Identify which cell holds the provided text, then report its [x, y] central coordinate. 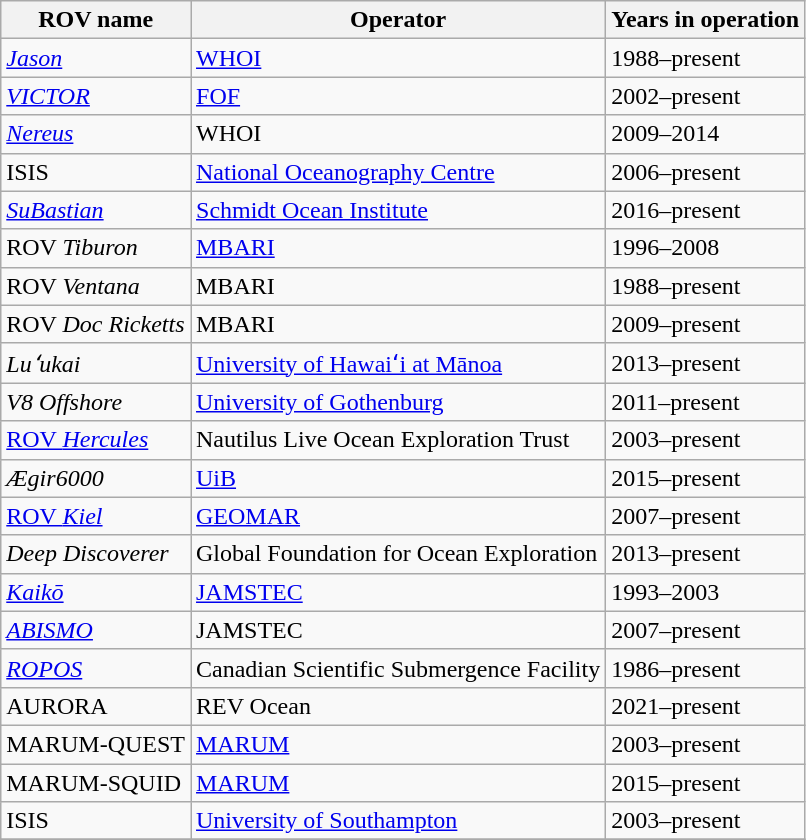
2009–2014 [706, 134]
University of Southampton [398, 821]
ROV Tiburon [96, 248]
University of Gothenburg [398, 402]
2009–present [706, 324]
Jason [96, 58]
VICTOR [96, 96]
Canadian Scientific Submergence Facility [398, 668]
Operator [398, 20]
1993–2003 [706, 592]
2021–present [706, 706]
ROV Hercules [96, 440]
MARUM-SQUID [96, 783]
REV Ocean [398, 706]
Kaikō [96, 592]
UiB [398, 478]
1996–2008 [706, 248]
Luʻukai [96, 363]
Nautilus Live Ocean Exploration Trust [398, 440]
SuBastian [96, 210]
V8 Offshore [96, 402]
ROV Doc Ricketts [96, 324]
GEOMAR [398, 516]
2002–present [706, 96]
National Oceanography Centre [398, 172]
ROV Kiel [96, 516]
Global Foundation for Ocean Exploration [398, 554]
Deep Discoverer [96, 554]
Ægir6000 [96, 478]
ROPOS [96, 668]
FOF [398, 96]
ABISMO [96, 630]
University of Hawaiʻi at Mānoa [398, 363]
2016–present [706, 210]
Nereus [96, 134]
2006–present [706, 172]
Schmidt Ocean Institute [398, 210]
1986–present [706, 668]
ROV Ventana [96, 286]
ROV name [96, 20]
AURORA [96, 706]
2011–present [706, 402]
MARUM-QUEST [96, 744]
Years in operation [706, 20]
